Find where the given text appears and provide that cell's center as [x, y] coordinate. 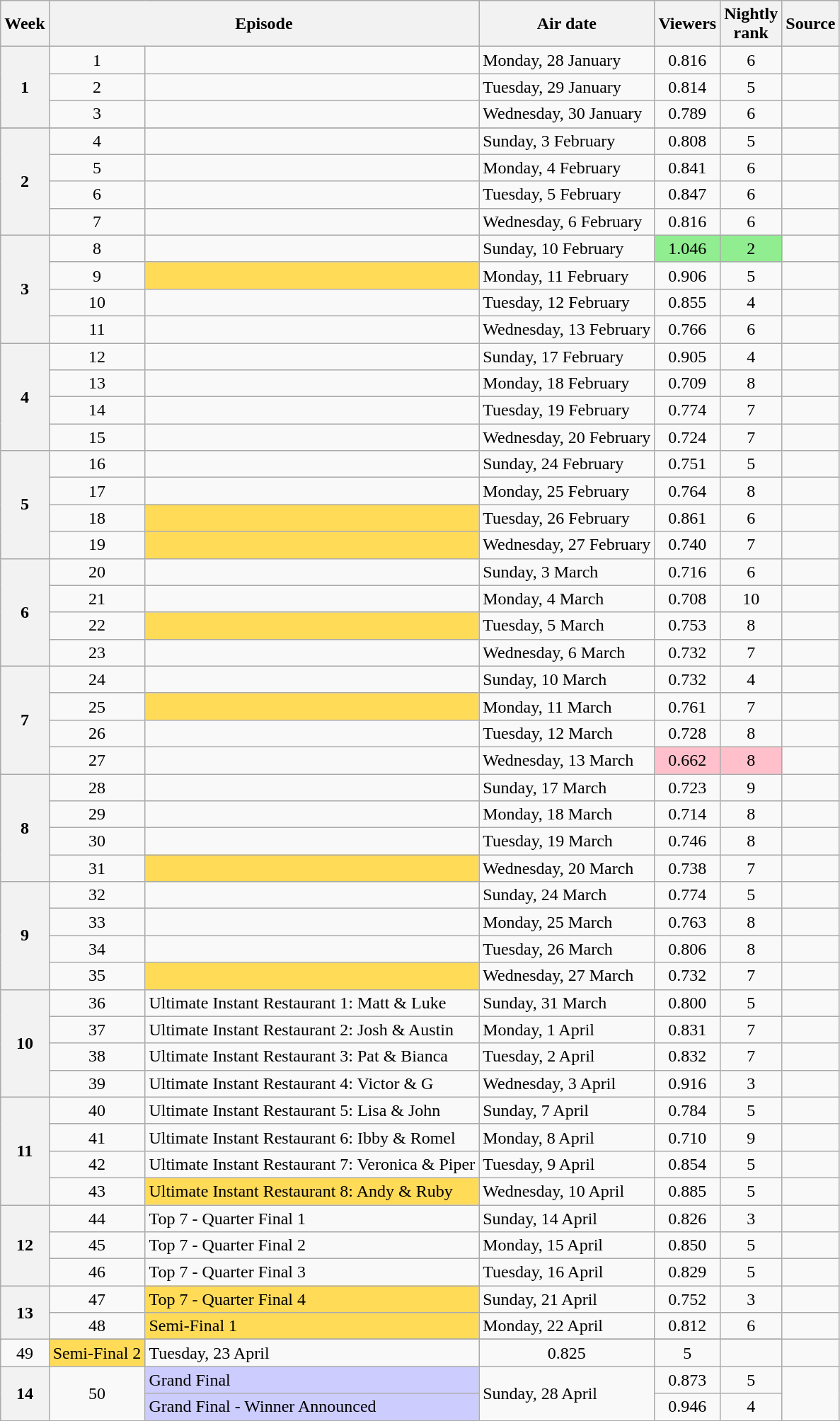
0.763 [688, 922]
Ultimate Instant Restaurant 6: Ibby & Romel [312, 1137]
0.789 [688, 114]
Sunday, 28 April [567, 1393]
36 [97, 1003]
0.662 [688, 760]
16 [97, 464]
Ultimate Instant Restaurant 7: Veronica & Piper [312, 1164]
Sunday, 24 March [567, 895]
Grand Final - Winner Announced [312, 1407]
Wednesday, 13 March [567, 760]
0.826 [688, 1218]
Tuesday, 16 April [567, 1272]
0.885 [688, 1191]
Viewers [688, 24]
0.723 [688, 788]
0.806 [688, 949]
Tuesday, 19 February [567, 410]
Sunday, 10 February [567, 248]
Sunday, 17 March [567, 788]
44 [97, 1218]
Ultimate Instant Restaurant 3: Pat & Bianca [312, 1057]
Monday, 28 January [567, 60]
42 [97, 1164]
Monday, 15 April [567, 1245]
0.764 [688, 491]
0.761 [688, 706]
0.740 [688, 545]
Tuesday, 23 April [312, 1353]
0.716 [688, 572]
50 [97, 1393]
Sunday, 10 March [567, 679]
0.800 [688, 1003]
0.808 [688, 141]
Nightlyrank [752, 24]
0.873 [688, 1380]
Semi-Final 2 [97, 1353]
0.746 [688, 841]
Wednesday, 6 March [567, 652]
Sunday, 3 February [567, 141]
Monday, 25 February [567, 491]
Wednesday, 20 February [567, 437]
Tuesday, 5 February [567, 195]
0.812 [688, 1326]
Monday, 18 February [567, 384]
21 [97, 599]
Sunday, 17 February [567, 356]
Ultimate Instant Restaurant 2: Josh & Austin [312, 1030]
47 [97, 1299]
Wednesday, 27 March [567, 976]
Top 7 - Quarter Final 4 [312, 1299]
Week [25, 24]
25 [97, 706]
0.753 [688, 626]
37 [97, 1030]
Tuesday, 19 March [567, 841]
27 [97, 760]
31 [97, 868]
Wednesday, 13 February [567, 329]
Tuesday, 9 April [567, 1164]
Sunday, 31 March [567, 1003]
Monday, 11 February [567, 275]
23 [97, 652]
0.766 [688, 329]
Episode [264, 24]
26 [97, 733]
15 [97, 437]
Monday, 4 March [567, 599]
0.829 [688, 1272]
Air date [567, 24]
Top 7 - Quarter Final 1 [312, 1218]
Wednesday, 30 January [567, 114]
0.738 [688, 868]
0.751 [688, 464]
Ultimate Instant Restaurant 1: Matt & Luke [312, 1003]
0.724 [688, 437]
28 [97, 788]
Tuesday, 26 February [567, 518]
48 [97, 1326]
Monday, 1 April [567, 1030]
Semi-Final 1 [312, 1326]
Wednesday, 20 March [567, 868]
Monday, 18 March [567, 815]
Top 7 - Quarter Final 3 [312, 1272]
0.854 [688, 1164]
45 [97, 1245]
Sunday, 14 April [567, 1218]
Sunday, 21 April [567, 1299]
Wednesday, 27 February [567, 545]
0.855 [688, 302]
Source [811, 24]
Monday, 25 March [567, 922]
Tuesday, 2 April [567, 1057]
Sunday, 7 April [567, 1110]
0.861 [688, 518]
Ultimate Instant Restaurant 8: Andy & Ruby [312, 1191]
0.847 [688, 195]
Tuesday, 12 March [567, 733]
0.814 [688, 87]
22 [97, 626]
Tuesday, 29 January [567, 87]
39 [97, 1083]
Top 7 - Quarter Final 2 [312, 1245]
43 [97, 1191]
Wednesday, 3 April [567, 1083]
0.728 [688, 733]
Tuesday, 5 March [567, 626]
0.752 [688, 1299]
Tuesday, 12 February [567, 302]
0.709 [688, 384]
30 [97, 841]
0.946 [688, 1407]
0.825 [567, 1353]
0.784 [688, 1110]
19 [97, 545]
Monday, 22 April [567, 1326]
Ultimate Instant Restaurant 5: Lisa & John [312, 1110]
Monday, 8 April [567, 1137]
Wednesday, 10 April [567, 1191]
33 [97, 922]
34 [97, 949]
Wednesday, 6 February [567, 222]
41 [97, 1137]
0.831 [688, 1030]
Tuesday, 26 March [567, 949]
32 [97, 895]
Grand Final [312, 1380]
35 [97, 976]
0.905 [688, 356]
Ultimate Instant Restaurant 4: Victor & G [312, 1083]
20 [97, 572]
Sunday, 24 February [567, 464]
0.710 [688, 1137]
Sunday, 3 March [567, 572]
0.906 [688, 275]
0.841 [688, 168]
Monday, 11 March [567, 706]
24 [97, 679]
Monday, 4 February [567, 168]
0.714 [688, 815]
18 [97, 518]
0.850 [688, 1245]
40 [97, 1110]
0.916 [688, 1083]
1.046 [688, 248]
0.832 [688, 1057]
38 [97, 1057]
29 [97, 815]
46 [97, 1272]
0.708 [688, 599]
49 [25, 1353]
17 [97, 491]
